Identify which cell holds the provided text, then report its (X, Y) central coordinate. 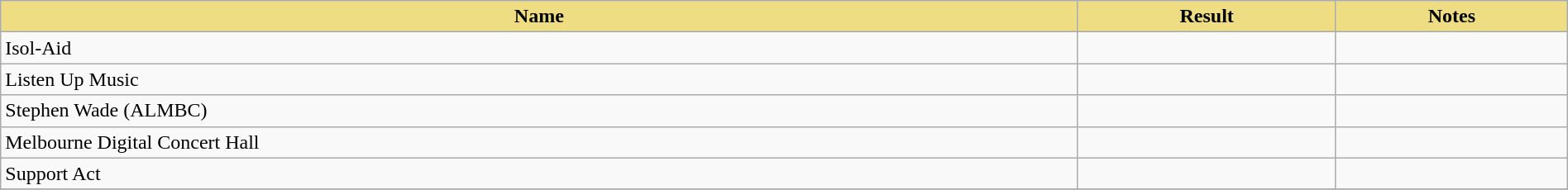
Isol-Aid (539, 48)
Notes (1451, 17)
Result (1207, 17)
Support Act (539, 173)
Name (539, 17)
Melbourne Digital Concert Hall (539, 142)
Stephen Wade (ALMBC) (539, 111)
Listen Up Music (539, 79)
